Scan for the cell matching the given text and deliver its (x, y) coordinate at center. 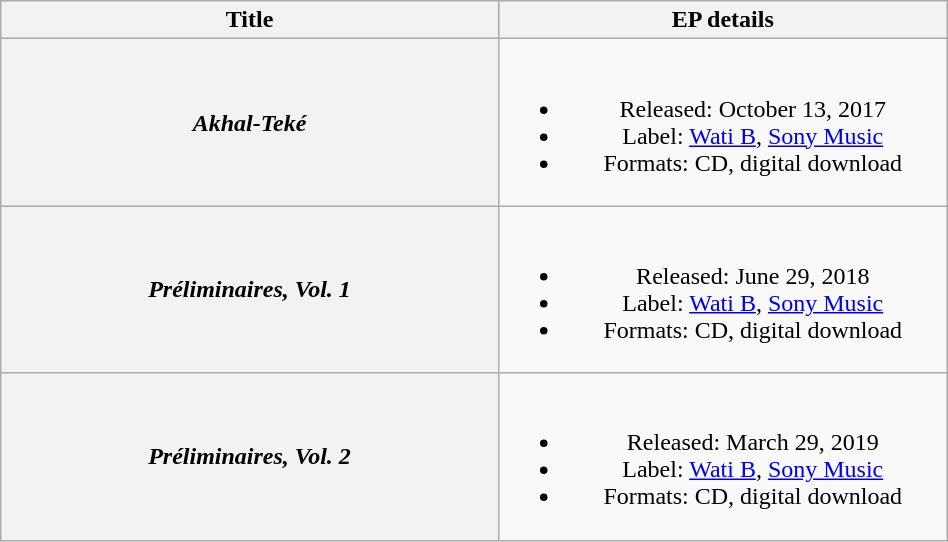
Akhal-Teké (250, 122)
Title (250, 20)
Released: October 13, 2017Label: Wati B, Sony MusicFormats: CD, digital download (722, 122)
Préliminaires, Vol. 2 (250, 456)
Released: June 29, 2018Label: Wati B, Sony MusicFormats: CD, digital download (722, 290)
EP details (722, 20)
Released: March 29, 2019Label: Wati B, Sony MusicFormats: CD, digital download (722, 456)
Préliminaires, Vol. 1 (250, 290)
